Search for the cell housing the specified text and yield its [x, y] center coordinate. 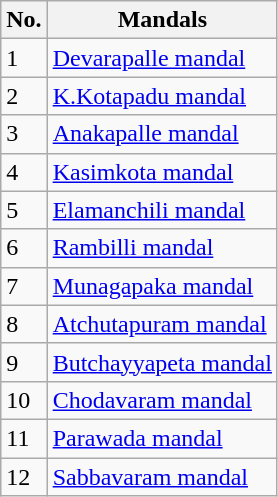
Elamanchili mandal [162, 210]
3 [24, 134]
K.Kotapadu mandal [162, 96]
1 [24, 58]
11 [24, 438]
Kasimkota mandal [162, 172]
Parawada mandal [162, 438]
8 [24, 324]
No. [24, 20]
9 [24, 362]
Atchutapuram mandal [162, 324]
5 [24, 210]
Munagapaka mandal [162, 286]
Butchayyapeta mandal [162, 362]
12 [24, 477]
Chodavaram mandal [162, 400]
Devarapalle mandal [162, 58]
2 [24, 96]
Mandals [162, 20]
Rambilli mandal [162, 248]
7 [24, 286]
Anakapalle mandal [162, 134]
10 [24, 400]
4 [24, 172]
Sabbavaram mandal [162, 477]
6 [24, 248]
